Capture the cell that displays the provided text and extract its (x, y) central coordinate. 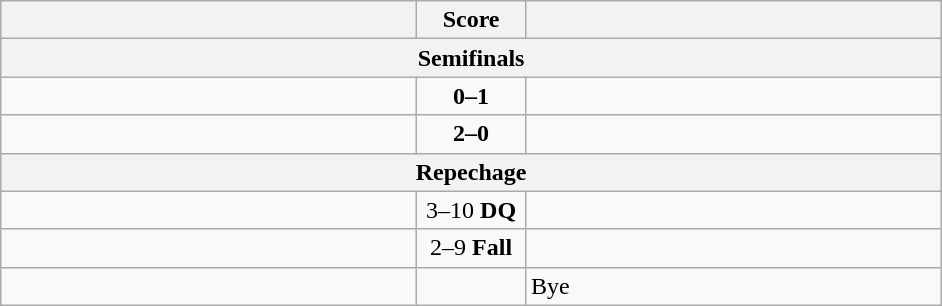
Semifinals (472, 58)
3–10 DQ (472, 210)
2–0 (472, 134)
Bye (733, 286)
0–1 (472, 96)
2–9 Fall (472, 248)
Score (472, 20)
Repechage (472, 172)
